Provide the (X, Y) coordinate of the cell's center where the given text is located.  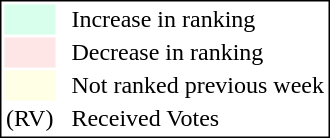
Decrease in ranking (198, 53)
Increase in ranking (198, 19)
(RV) (29, 119)
Received Votes (198, 119)
Not ranked previous week (198, 85)
